Return the (X, Y) coordinate for the center point of the cell that contains the specified text.  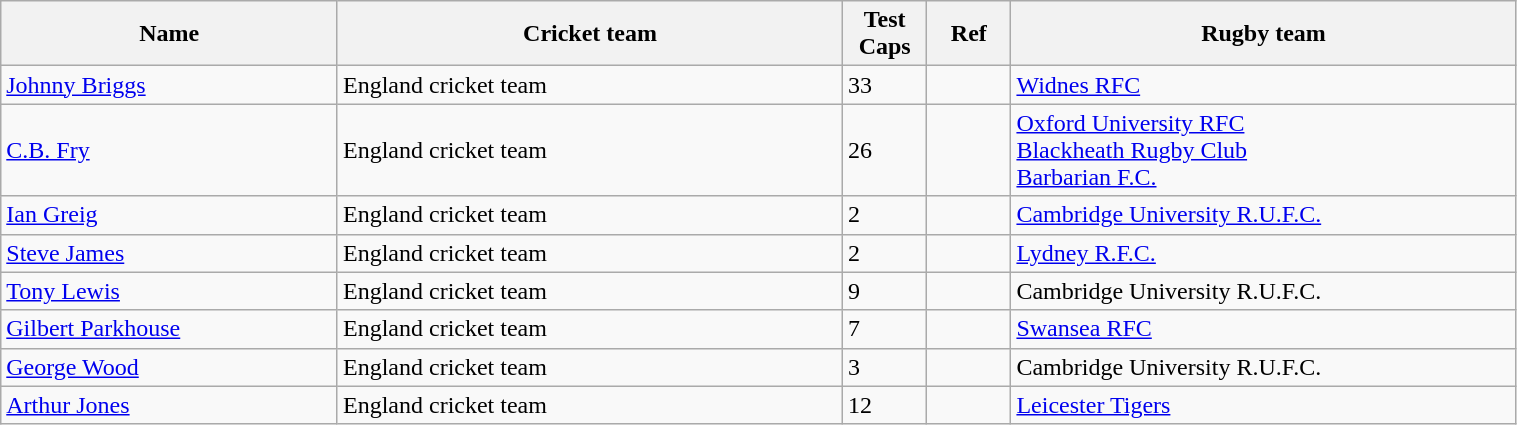
Tony Lewis (170, 291)
Cricket team (590, 34)
Test Caps (885, 34)
Widnes RFC (1264, 85)
Johnny Briggs (170, 85)
Arthur Jones (170, 405)
Steve James (170, 253)
Swansea RFC (1264, 329)
Ref (969, 34)
Oxford University RFC Blackheath Rugby ClubBarbarian F.C. (1264, 150)
26 (885, 150)
Leicester Tigers (1264, 405)
C.B. Fry (170, 150)
33 (885, 85)
Ian Greig (170, 215)
7 (885, 329)
12 (885, 405)
Lydney R.F.C. (1264, 253)
Rugby team (1264, 34)
George Wood (170, 367)
3 (885, 367)
Gilbert Parkhouse (170, 329)
Name (170, 34)
9 (885, 291)
